Search for the cell housing the specified text and yield its [X, Y] center coordinate. 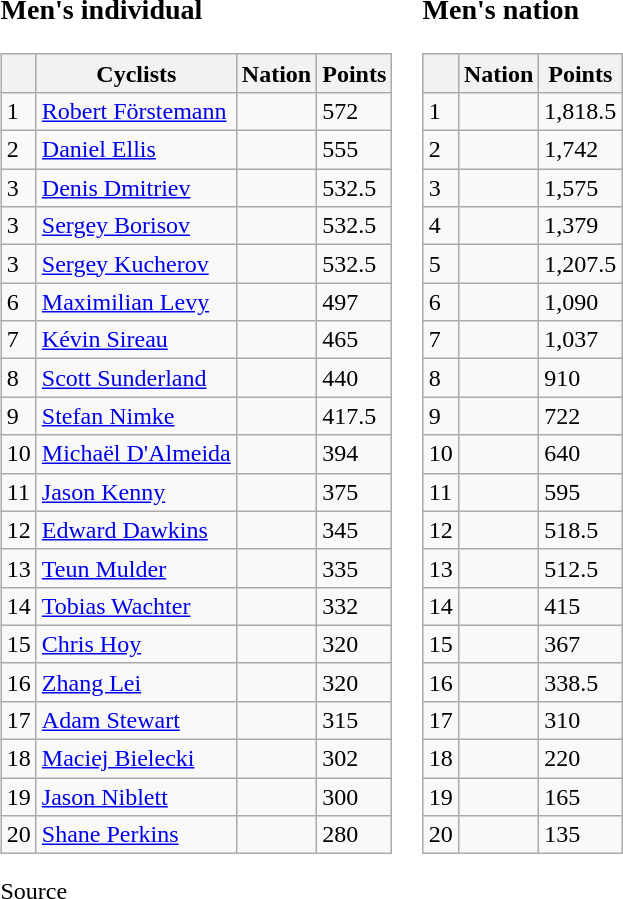
Edward Dawkins [136, 530]
Michaël D'Almeida [136, 454]
555 [354, 150]
Scott Sunderland [136, 378]
440 [354, 378]
512.5 [580, 568]
1,037 [580, 340]
Sergey Kucherov [136, 264]
Maximilian Levy [136, 302]
572 [354, 111]
497 [354, 302]
5 [440, 264]
Jason Niblett [136, 797]
135 [580, 835]
415 [580, 606]
Daniel Ellis [136, 150]
315 [354, 720]
Maciej Bielecki [136, 759]
4 [440, 226]
Cyclists [136, 73]
465 [354, 340]
1,575 [580, 188]
1,379 [580, 226]
1,742 [580, 150]
165 [580, 797]
595 [580, 492]
335 [354, 568]
Jason Kenny [136, 492]
Chris Hoy [136, 644]
1,818.5 [580, 111]
220 [580, 759]
Shane Perkins [136, 835]
722 [580, 416]
1,207.5 [580, 264]
417.5 [354, 416]
Robert Förstemann [136, 111]
345 [354, 530]
Denis Dmitriev [136, 188]
332 [354, 606]
310 [580, 720]
1,090 [580, 302]
Tobias Wachter [136, 606]
Stefan Nimke [136, 416]
394 [354, 454]
280 [354, 835]
Zhang Lei [136, 682]
375 [354, 492]
Sergey Borisov [136, 226]
302 [354, 759]
367 [580, 644]
910 [580, 378]
338.5 [580, 682]
Kévin Sireau [136, 340]
300 [354, 797]
Teun Mulder [136, 568]
640 [580, 454]
518.5 [580, 530]
Adam Stewart [136, 720]
